For the text-containing cell, return its midpoint in [x, y] coordinate format. 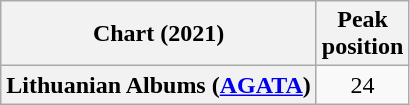
Lithuanian Albums (AGATA) [159, 85]
Peakposition [362, 34]
24 [362, 85]
Chart (2021) [159, 34]
